Output the [x, y] coordinate of the center of the cell containing the given text.  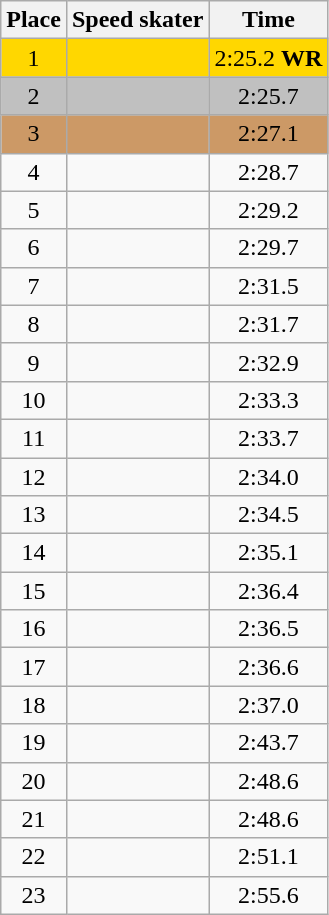
15 [34, 591]
19 [34, 743]
1 [34, 58]
2:43.7 [268, 743]
21 [34, 819]
2:36.4 [268, 591]
2 [34, 96]
2:29.7 [268, 248]
2:33.3 [268, 400]
7 [34, 286]
4 [34, 172]
10 [34, 400]
6 [34, 248]
2:35.1 [268, 553]
8 [34, 324]
2:29.2 [268, 210]
12 [34, 477]
2:31.5 [268, 286]
2:32.9 [268, 362]
9 [34, 362]
2:27.1 [268, 134]
18 [34, 705]
11 [34, 438]
2:28.7 [268, 172]
Time [268, 20]
23 [34, 895]
2:34.0 [268, 477]
2:36.6 [268, 667]
16 [34, 629]
2:36.5 [268, 629]
2:37.0 [268, 705]
2:55.6 [268, 895]
2:25.7 [268, 96]
14 [34, 553]
Speed skater [137, 20]
2:51.1 [268, 857]
20 [34, 781]
2:25.2 WR [268, 58]
Place [34, 20]
5 [34, 210]
17 [34, 667]
2:31.7 [268, 324]
3 [34, 134]
22 [34, 857]
2:33.7 [268, 438]
13 [34, 515]
2:34.5 [268, 515]
